Search for the cell housing the specified text and yield its (x, y) center coordinate. 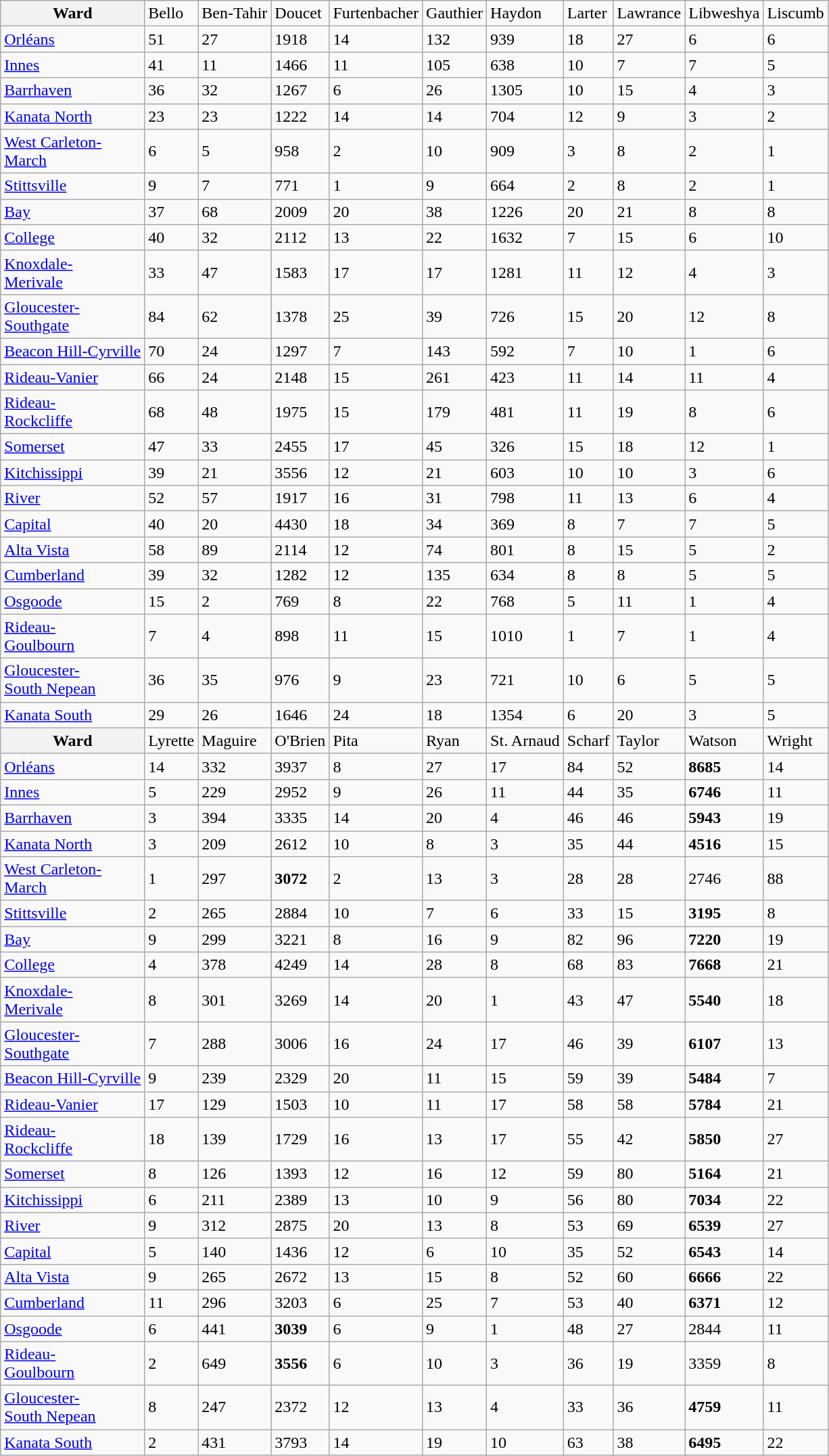
7668 (724, 965)
Maguire (235, 741)
Doucet (300, 14)
5540 (724, 1000)
4516 (724, 843)
43 (588, 1000)
3335 (300, 818)
1010 (525, 636)
2372 (300, 1408)
769 (300, 601)
82 (588, 939)
634 (525, 576)
768 (525, 601)
Larter (588, 14)
592 (525, 351)
1305 (525, 91)
55 (588, 1139)
3359 (724, 1363)
1222 (300, 116)
2329 (300, 1079)
6543 (724, 1251)
2672 (300, 1277)
Wright (795, 741)
4759 (724, 1408)
62 (235, 316)
105 (454, 65)
3039 (300, 1329)
771 (300, 186)
1975 (300, 413)
1503 (300, 1104)
Haydon (525, 14)
261 (454, 377)
60 (649, 1277)
1378 (300, 316)
2952 (300, 792)
247 (235, 1408)
1646 (300, 715)
1354 (525, 715)
Furtenbacher (376, 14)
Bello (172, 14)
288 (235, 1044)
3221 (300, 939)
129 (235, 1104)
958 (300, 151)
976 (300, 680)
5850 (724, 1139)
909 (525, 151)
Lawrance (649, 14)
135 (454, 576)
51 (172, 39)
1583 (300, 272)
31 (454, 498)
6107 (724, 1044)
88 (795, 879)
1297 (300, 351)
721 (525, 680)
326 (525, 447)
5164 (724, 1174)
6746 (724, 792)
1436 (300, 1251)
Libweshya (724, 14)
2455 (300, 447)
Taylor (649, 741)
1282 (300, 576)
7034 (724, 1200)
5484 (724, 1079)
57 (235, 498)
70 (172, 351)
29 (172, 715)
481 (525, 413)
1917 (300, 498)
Ryan (454, 741)
239 (235, 1079)
Gauthier (454, 14)
1918 (300, 39)
431 (235, 1442)
2148 (300, 377)
143 (454, 351)
2884 (300, 914)
69 (649, 1225)
2112 (300, 237)
37 (172, 212)
209 (235, 843)
312 (235, 1225)
3937 (300, 766)
6666 (724, 1277)
O'Brien (300, 741)
63 (588, 1442)
2875 (300, 1225)
83 (649, 965)
4430 (300, 524)
Scharf (588, 741)
2844 (724, 1329)
664 (525, 186)
8685 (724, 766)
2612 (300, 843)
45 (454, 447)
140 (235, 1251)
56 (588, 1200)
5784 (724, 1104)
1267 (300, 91)
7220 (724, 939)
296 (235, 1302)
2389 (300, 1200)
34 (454, 524)
96 (649, 939)
1281 (525, 272)
704 (525, 116)
3072 (300, 879)
2746 (724, 879)
332 (235, 766)
St. Arnaud (525, 741)
441 (235, 1329)
6539 (724, 1225)
179 (454, 413)
5943 (724, 818)
939 (525, 39)
2114 (300, 550)
89 (235, 550)
126 (235, 1174)
1729 (300, 1139)
Pita (376, 741)
798 (525, 498)
6371 (724, 1302)
726 (525, 316)
Ben-Tahir (235, 14)
369 (525, 524)
6495 (724, 1442)
801 (525, 550)
638 (525, 65)
41 (172, 65)
66 (172, 377)
649 (235, 1363)
297 (235, 879)
2009 (300, 212)
378 (235, 965)
3203 (300, 1302)
603 (525, 473)
Lyrette (172, 741)
74 (454, 550)
1632 (525, 237)
139 (235, 1139)
229 (235, 792)
Watson (724, 741)
Liscumb (795, 14)
898 (300, 636)
423 (525, 377)
301 (235, 1000)
3793 (300, 1442)
4249 (300, 965)
1466 (300, 65)
3195 (724, 914)
394 (235, 818)
299 (235, 939)
211 (235, 1200)
3269 (300, 1000)
1393 (300, 1174)
3006 (300, 1044)
1226 (525, 212)
42 (649, 1139)
132 (454, 39)
